From the cell containing the given text, extract its center point as (X, Y) coordinate. 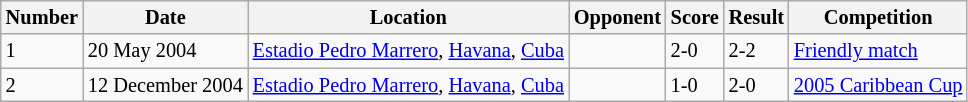
Friendly match (878, 51)
2005 Caribbean Cup (878, 85)
1 (42, 51)
2 (42, 85)
Number (42, 17)
Location (408, 17)
2-2 (756, 51)
12 December 2004 (166, 85)
20 May 2004 (166, 51)
Score (695, 17)
1-0 (695, 85)
Date (166, 17)
Competition (878, 17)
Result (756, 17)
Opponent (618, 17)
